For the text-containing cell, return its midpoint in [X, Y] coordinate format. 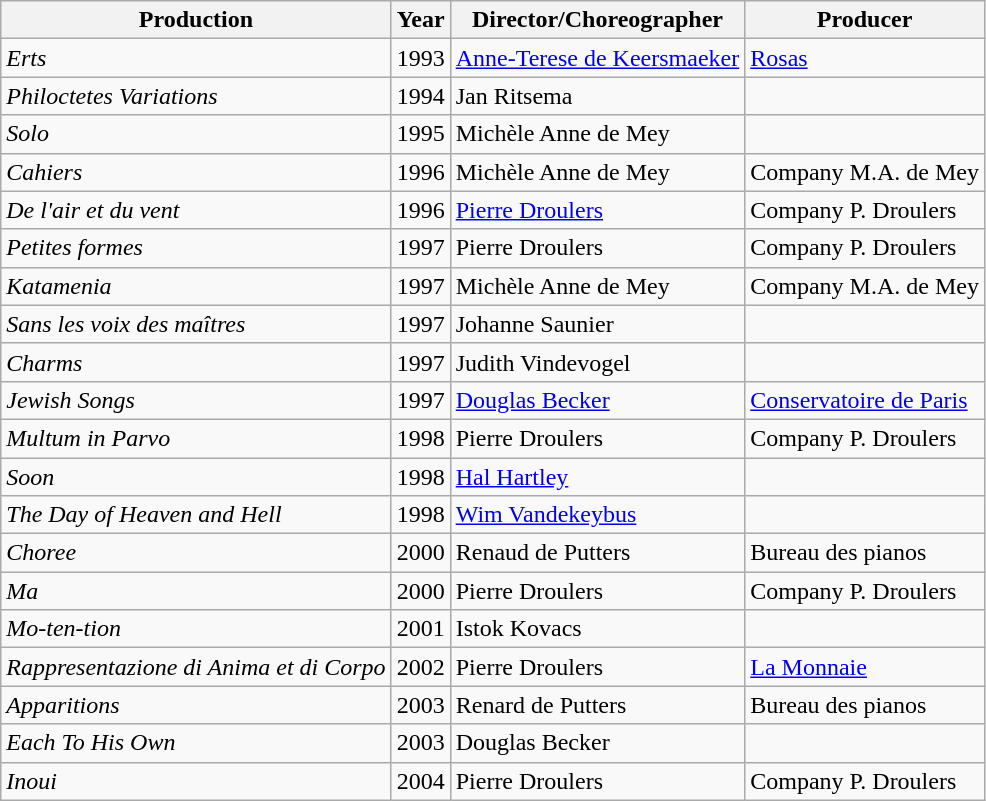
1994 [420, 96]
La Monnaie [865, 667]
Apparitions [196, 705]
Year [420, 20]
Judith Vindevogel [598, 362]
Production [196, 20]
1995 [420, 134]
Ma [196, 591]
2004 [420, 781]
Anne-Terese de Keersmaeker [598, 58]
Rappresentazione di Anima et di Corpo [196, 667]
Conservatoire de Paris [865, 400]
Soon [196, 477]
Erts [196, 58]
De l'air et du vent [196, 210]
Mo-ten-tion [196, 629]
Istok Kovacs [598, 629]
1993 [420, 58]
2002 [420, 667]
Renaud de Putters [598, 553]
Philoctetes Variations [196, 96]
Rosas [865, 58]
Each To His Own [196, 743]
The Day of Heaven and Hell [196, 515]
Sans les voix des maîtres [196, 324]
Wim Vandekeybus [598, 515]
Cahiers [196, 172]
Jan Ritsema [598, 96]
Renard de Putters [598, 705]
Director/Choreographer [598, 20]
Johanne Saunier [598, 324]
2001 [420, 629]
Hal Hartley [598, 477]
Charms [196, 362]
Inoui [196, 781]
Multum in Parvo [196, 438]
Solo [196, 134]
Choree [196, 553]
Jewish Songs [196, 400]
Producer [865, 20]
Petites formes [196, 248]
Katamenia [196, 286]
